Detect which cell encompasses the target text, then output its (X, Y) center coordinate. 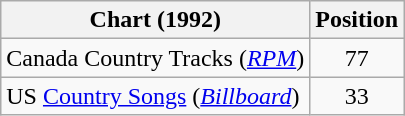
Position (357, 20)
77 (357, 58)
US Country Songs (Billboard) (156, 96)
33 (357, 96)
Chart (1992) (156, 20)
Canada Country Tracks (RPM) (156, 58)
